Locate the cell with the specified text and output its [X, Y] center coordinate. 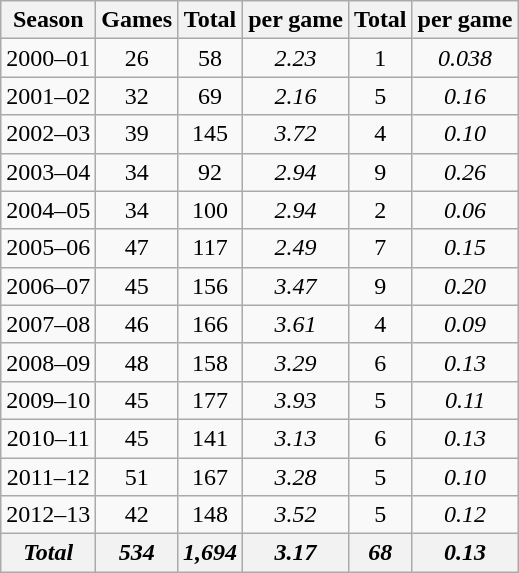
117 [210, 248]
32 [137, 96]
2000–01 [48, 58]
2005–06 [48, 248]
39 [137, 134]
47 [137, 248]
3.93 [296, 400]
2003–04 [48, 172]
2012–13 [48, 515]
46 [137, 324]
2007–08 [48, 324]
2002–03 [48, 134]
1 [381, 58]
2009–10 [48, 400]
2 [381, 210]
1,694 [210, 553]
3.47 [296, 286]
156 [210, 286]
0.15 [465, 248]
141 [210, 438]
0.20 [465, 286]
Games [137, 20]
3.52 [296, 515]
26 [137, 58]
2001–02 [48, 96]
2008–09 [48, 362]
58 [210, 58]
2.23 [296, 58]
145 [210, 134]
3.28 [296, 477]
2006–07 [48, 286]
Season [48, 20]
3.13 [296, 438]
534 [137, 553]
166 [210, 324]
0.12 [465, 515]
2010–11 [48, 438]
0.06 [465, 210]
68 [381, 553]
0.038 [465, 58]
3.72 [296, 134]
7 [381, 248]
51 [137, 477]
0.26 [465, 172]
2004–05 [48, 210]
48 [137, 362]
177 [210, 400]
3.17 [296, 553]
3.29 [296, 362]
0.09 [465, 324]
3.61 [296, 324]
2.49 [296, 248]
158 [210, 362]
42 [137, 515]
69 [210, 96]
0.11 [465, 400]
92 [210, 172]
100 [210, 210]
2011–12 [48, 477]
167 [210, 477]
2.16 [296, 96]
148 [210, 515]
0.16 [465, 96]
